Return [x, y] of the center of cell containing provided text 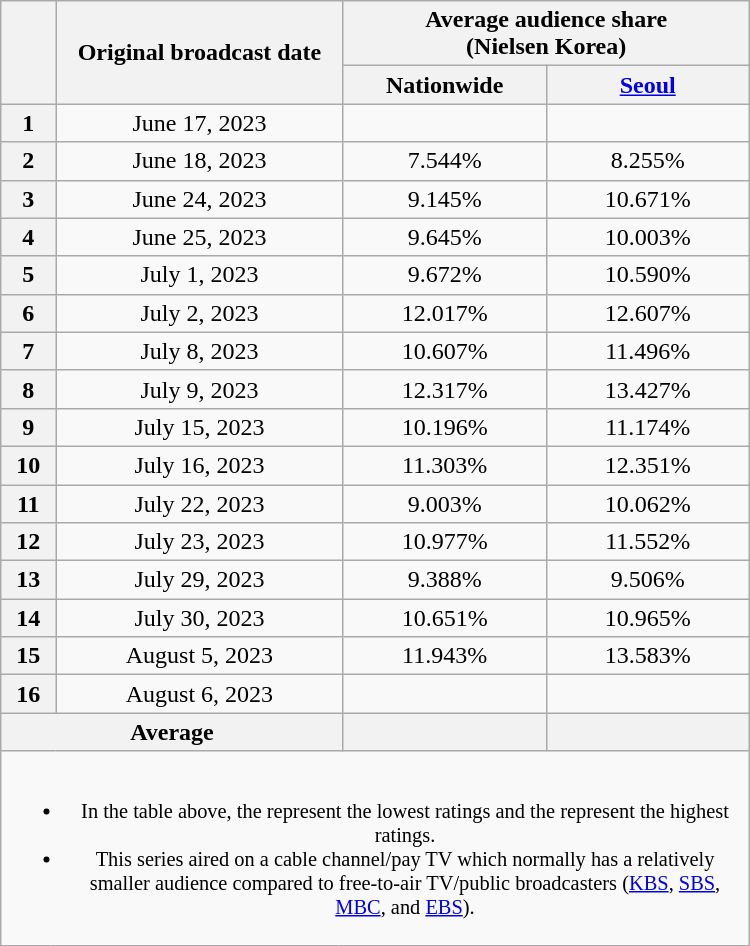
10.977% [444, 542]
9.003% [444, 503]
9.388% [444, 580]
5 [28, 275]
July 23, 2023 [200, 542]
August 6, 2023 [200, 694]
3 [28, 199]
13 [28, 580]
10 [28, 465]
11.943% [444, 656]
12 [28, 542]
Nationwide [444, 85]
8.255% [648, 161]
7 [28, 351]
13.427% [648, 389]
Average [172, 732]
4 [28, 237]
11.174% [648, 427]
11.303% [444, 465]
July 16, 2023 [200, 465]
11.552% [648, 542]
12.607% [648, 313]
9.145% [444, 199]
Average audience share(Nielsen Korea) [546, 34]
10.590% [648, 275]
8 [28, 389]
12.317% [444, 389]
June 25, 2023 [200, 237]
11 [28, 503]
10.003% [648, 237]
July 30, 2023 [200, 618]
9 [28, 427]
July 15, 2023 [200, 427]
Original broadcast date [200, 52]
Seoul [648, 85]
10.965% [648, 618]
July 22, 2023 [200, 503]
June 24, 2023 [200, 199]
10.651% [444, 618]
July 1, 2023 [200, 275]
14 [28, 618]
12.351% [648, 465]
11.496% [648, 351]
10.196% [444, 427]
12.017% [444, 313]
9.506% [648, 580]
13.583% [648, 656]
16 [28, 694]
1 [28, 123]
July 9, 2023 [200, 389]
9.645% [444, 237]
7.544% [444, 161]
July 29, 2023 [200, 580]
June 18, 2023 [200, 161]
9.672% [444, 275]
6 [28, 313]
August 5, 2023 [200, 656]
10.062% [648, 503]
15 [28, 656]
June 17, 2023 [200, 123]
10.607% [444, 351]
July 2, 2023 [200, 313]
10.671% [648, 199]
July 8, 2023 [200, 351]
2 [28, 161]
